For the text-containing cell, return its midpoint in (x, y) coordinate format. 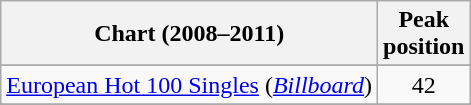
42 (424, 85)
Chart (2008–2011) (190, 34)
Peakposition (424, 34)
European Hot 100 Singles (Billboard) (190, 85)
